Locate the cell with the specified text and output its (x, y) center coordinate. 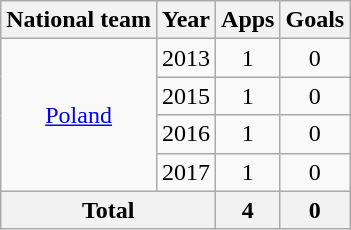
National team (79, 20)
2013 (186, 58)
Year (186, 20)
2017 (186, 172)
Poland (79, 115)
2015 (186, 96)
4 (248, 210)
Apps (248, 20)
2016 (186, 134)
Total (108, 210)
Goals (315, 20)
